Scan for the cell matching the given text and deliver its [x, y] coordinate at center. 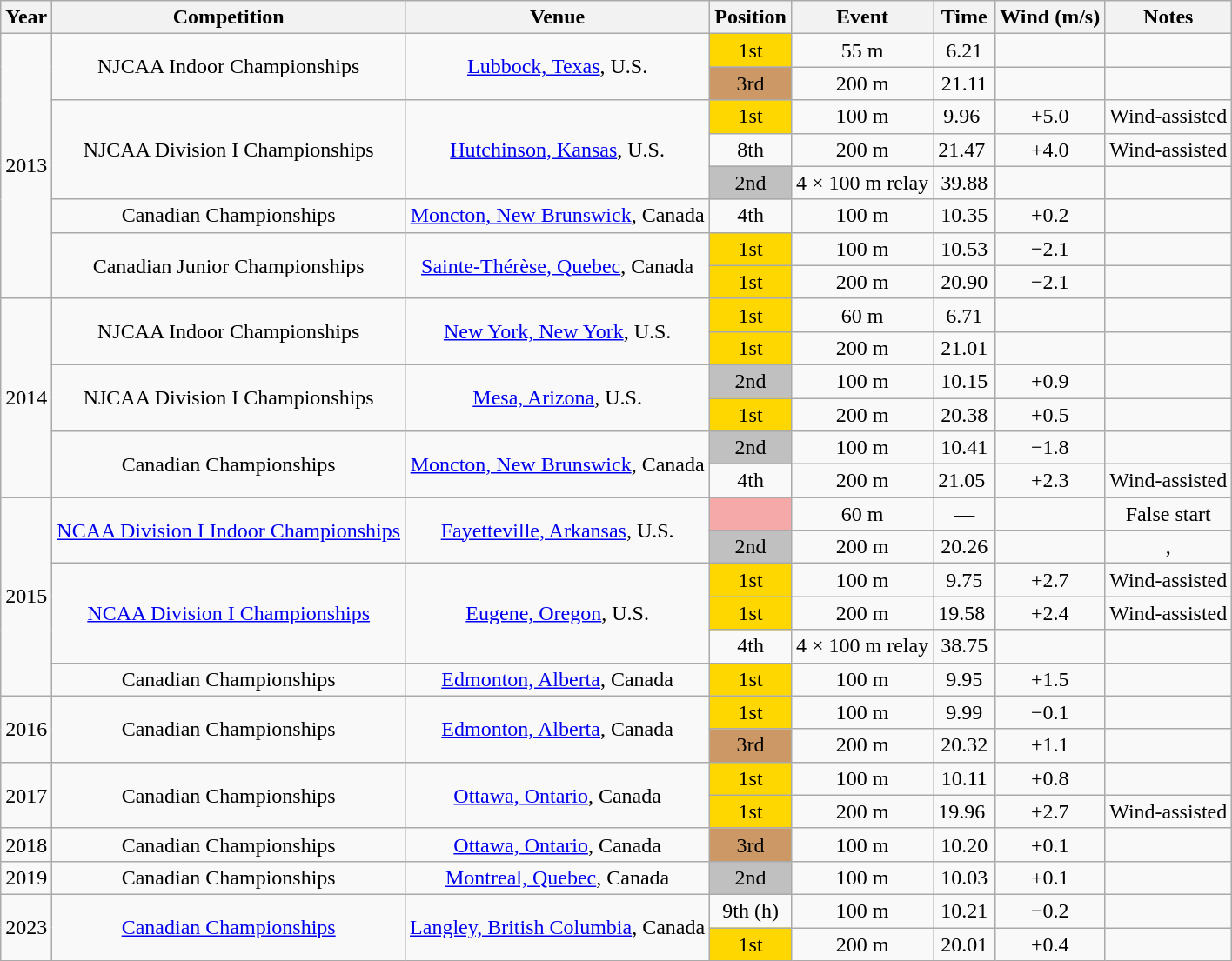
Wind (m/s) [1050, 17]
9.99 [964, 712]
Langley, British Columbia, Canada [558, 927]
2013 [26, 166]
10.03 [964, 878]
+0.8 [1050, 778]
21.05 [964, 481]
39.88 [964, 183]
10.15 [964, 381]
2015 [26, 597]
38.75 [964, 646]
20.01 [964, 944]
10.41 [964, 448]
2016 [26, 729]
Event [861, 17]
10.20 [964, 844]
+1.5 [1050, 679]
21.01 [964, 348]
+0.4 [1050, 944]
9.96 [964, 117]
2018 [26, 844]
20.26 [964, 547]
6.71 [964, 315]
+2.3 [1050, 481]
+5.0 [1050, 117]
−0.1 [1050, 712]
New York, New York, U.S. [558, 331]
Fayetteville, Arkansas, U.S. [558, 531]
8th [751, 150]
10.21 [964, 911]
19.58 [964, 613]
9.95 [964, 679]
Canadian Junior Championships [229, 265]
10.11 [964, 778]
55 m [861, 50]
, [1168, 547]
2017 [26, 795]
— [964, 514]
2014 [26, 397]
Hutchinson, Kansas, U.S. [558, 150]
NCAA Division I Indoor Championships [229, 531]
20.90 [964, 282]
10.53 [964, 249]
9.75 [964, 580]
Competition [229, 17]
21.47 [964, 150]
Venue [558, 17]
2023 [26, 927]
−1.8 [1050, 448]
Eugene, Oregon, U.S. [558, 613]
+0.5 [1050, 415]
20.38 [964, 415]
+1.1 [1050, 745]
Mesa, Arizona, U.S. [558, 397]
Notes [1168, 17]
−0.2 [1050, 911]
+2.4 [1050, 613]
10.35 [964, 216]
Sainte-Thérèse, Quebec, Canada [558, 265]
Position [751, 17]
False start [1168, 514]
6.21 [964, 50]
Lubbock, Texas, U.S. [558, 67]
NCAA Division I Championships [229, 613]
2019 [26, 878]
9th (h) [751, 911]
Year [26, 17]
Time [964, 17]
+0.2 [1050, 216]
19.96 [964, 811]
21.11 [964, 83]
+4.0 [1050, 150]
20.32 [964, 745]
Montreal, Quebec, Canada [558, 878]
+0.9 [1050, 381]
